From the cell containing the given text, extract its center point as [x, y] coordinate. 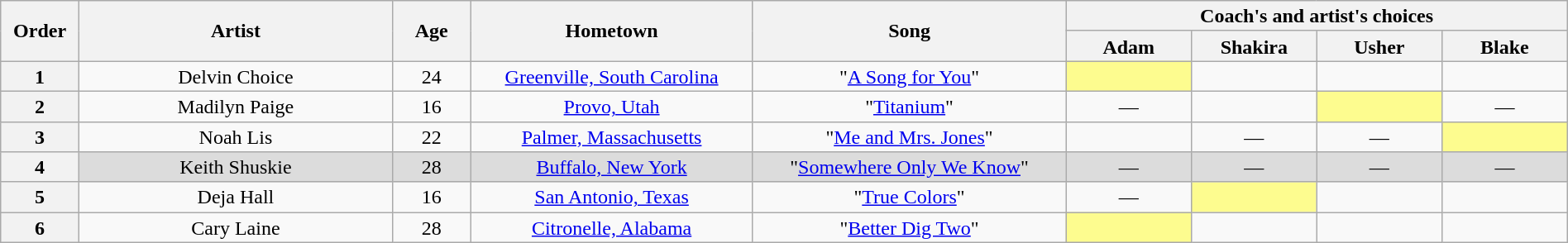
6 [40, 228]
Cary Laine [235, 228]
3 [40, 137]
"Titanium" [910, 106]
4 [40, 167]
Artist [235, 31]
Greenville, South Carolina [612, 76]
"Somewhere Only We Know" [910, 167]
Age [432, 31]
"A Song for You" [910, 76]
Provo, Utah [612, 106]
Keith Shuskie [235, 167]
Madilyn Paige [235, 106]
Order [40, 31]
5 [40, 197]
Citronelle, Alabama [612, 228]
Blake [1505, 46]
Hometown [612, 31]
"Better Dig Two" [910, 228]
Noah Lis [235, 137]
Buffalo, New York [612, 167]
Shakira [1255, 46]
22 [432, 137]
Palmer, Massachusetts [612, 137]
San Antonio, Texas [612, 197]
1 [40, 76]
2 [40, 106]
Adam [1129, 46]
24 [432, 76]
"True Colors" [910, 197]
Coach's and artist's choices [1317, 17]
Song [910, 31]
Deja Hall [235, 197]
Usher [1379, 46]
Delvin Choice [235, 76]
"Me and Mrs. Jones" [910, 137]
